Provide the [x, y] coordinate of the cell's center where the given text is located.  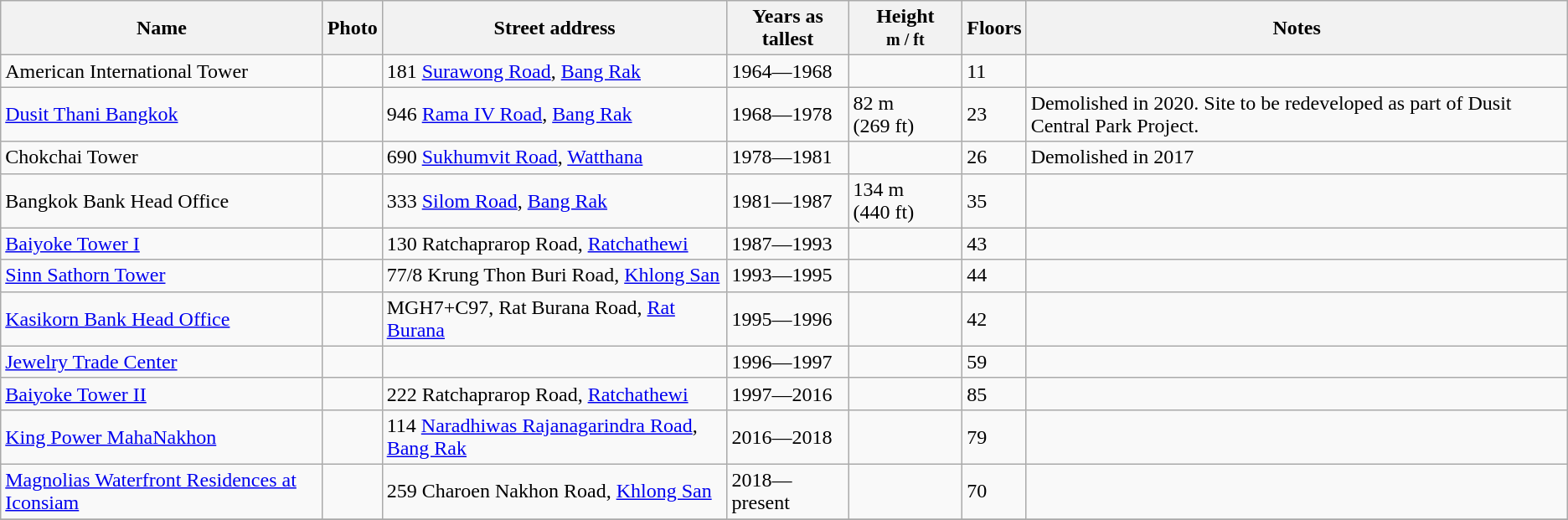
1964—1968 [787, 71]
Dusit Thani Bangkok [162, 114]
42 [994, 318]
59 [994, 362]
Jewelry Trade Center [162, 362]
1987—1993 [787, 244]
70 [994, 491]
Kasikorn Bank Head Office [162, 318]
181 Surawong Road, Bang Rak [554, 71]
1996—1997 [787, 362]
1997—2016 [787, 394]
23 [994, 114]
333 Silom Road, Bang Rak [554, 201]
Baiyoke Tower I [162, 244]
Years as tallest [787, 28]
Demolished in 2020. Site to be redeveloped as part of Dusit Central Park Project. [1297, 114]
Notes [1297, 28]
946 Rama IV Road, Bang Rak [554, 114]
1995—1996 [787, 318]
43 [994, 244]
222 Ratchaprarop Road, Ratchathewi [554, 394]
Bangkok Bank Head Office [162, 201]
1978—1981 [787, 157]
114 Naradhiwas Rajanagarindra Road, Bang Rak [554, 437]
259 Charoen Nakhon Road, Khlong San [554, 491]
79 [994, 437]
Photo [352, 28]
Heightm / ft [905, 28]
Baiyoke Tower II [162, 394]
26 [994, 157]
2018—present [787, 491]
Chokchai Tower [162, 157]
1993—1995 [787, 275]
85 [994, 394]
11 [994, 71]
MGH7+C97, Rat Burana Road, Rat Burana [554, 318]
King Power MahaNakhon [162, 437]
Sinn Sathorn Tower [162, 275]
690 Sukhumvit Road, Watthana [554, 157]
35 [994, 201]
44 [994, 275]
2016—2018 [787, 437]
Name [162, 28]
134 m (440 ft) [905, 201]
82 m (269 ft) [905, 114]
American International Tower [162, 71]
Demolished in 2017 [1297, 157]
77/8 Krung Thon Buri Road, Khlong San [554, 275]
1981—1987 [787, 201]
Floors [994, 28]
Street address [554, 28]
1968—1978 [787, 114]
130 Ratchaprarop Road, Ratchathewi [554, 244]
Magnolias Waterfront Residences at Iconsiam [162, 491]
